Scan for the cell matching the given text and deliver its (x, y) coordinate at center. 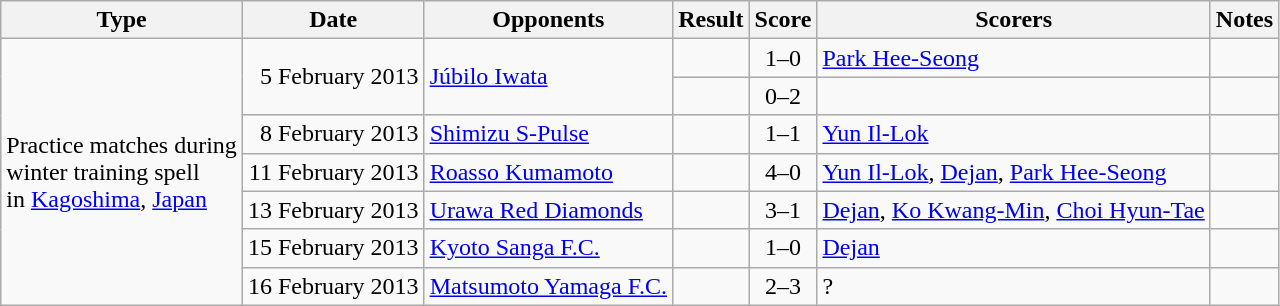
Scorers (1014, 20)
1–1 (783, 134)
Type (122, 20)
Practice matches duringwinter training spell in Kagoshima, Japan (122, 172)
Result (711, 20)
Notes (1244, 20)
3–1 (783, 210)
2–3 (783, 286)
Júbilo Iwata (548, 77)
Dejan, Ko Kwang-Min, Choi Hyun-Tae (1014, 210)
Yun Il-Lok (1014, 134)
11 February 2013 (333, 172)
Shimizu S-Pulse (548, 134)
5 February 2013 (333, 77)
Score (783, 20)
? (1014, 286)
Urawa Red Diamonds (548, 210)
8 February 2013 (333, 134)
0–2 (783, 96)
Matsumoto Yamaga F.C. (548, 286)
13 February 2013 (333, 210)
4–0 (783, 172)
Date (333, 20)
Opponents (548, 20)
Roasso Kumamoto (548, 172)
Yun Il-Lok, Dejan, Park Hee-Seong (1014, 172)
Kyoto Sanga F.C. (548, 248)
16 February 2013 (333, 286)
Dejan (1014, 248)
15 February 2013 (333, 248)
Park Hee-Seong (1014, 58)
